Return the (x, y) coordinate for the center point of the cell that contains the specified text.  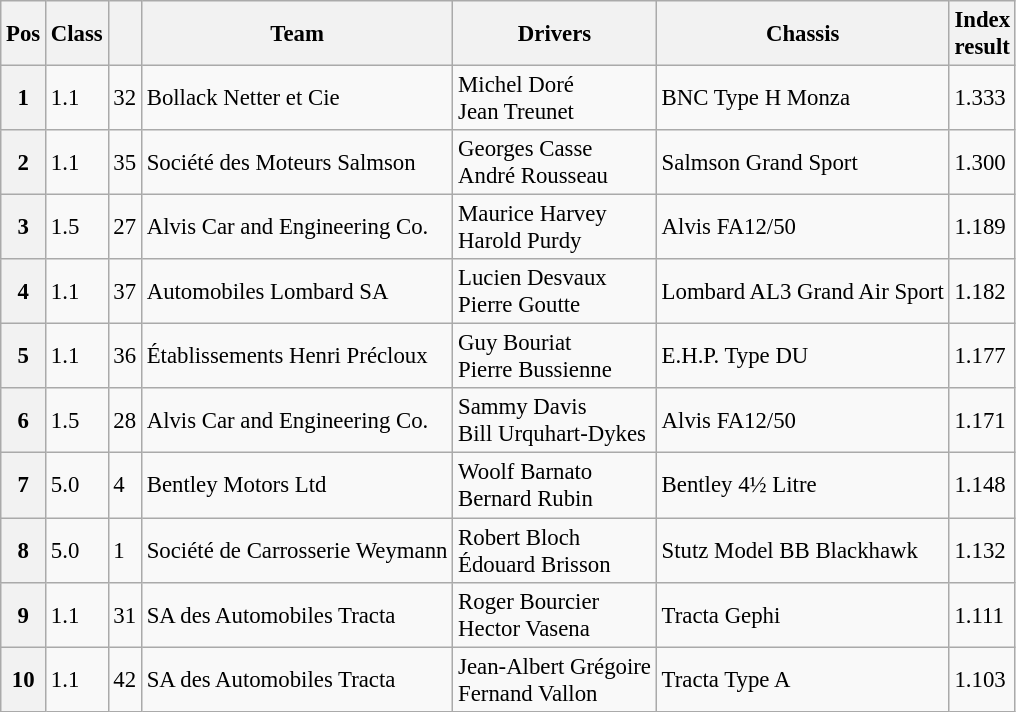
1.182 (982, 292)
9 (24, 614)
1.132 (982, 550)
E.H.P. Type DU (802, 356)
Sammy Davis Bill Urquhart-Dykes (555, 420)
BNC Type H Monza (802, 98)
10 (24, 680)
37 (124, 292)
Bentley 4½ Litre (802, 486)
Robert Bloch Édouard Brisson (555, 550)
7 (24, 486)
Team (296, 34)
Société de Carrosserie Weymann (296, 550)
Lucien Desvaux Pierre Goutte (555, 292)
27 (124, 228)
Woolf Barnato Bernard Rubin (555, 486)
Jean-Albert Grégoire Fernand Vallon (555, 680)
Roger Bourcier Hector Vasena (555, 614)
35 (124, 162)
Georges Casse André Rousseau (555, 162)
6 (24, 420)
Tracta Gephi (802, 614)
Tracta Type A (802, 680)
1.148 (982, 486)
5 (24, 356)
31 (124, 614)
1.300 (982, 162)
32 (124, 98)
2 (24, 162)
3 (24, 228)
Guy Bouriat Pierre Bussienne (555, 356)
Bollack Netter et Cie (296, 98)
Drivers (555, 34)
Stutz Model BB Blackhawk (802, 550)
Lombard AL3 Grand Air Sport (802, 292)
8 (24, 550)
Établissements Henri Précloux (296, 356)
Indexresult (982, 34)
1.333 (982, 98)
Maurice Harvey Harold Purdy (555, 228)
1.177 (982, 356)
Pos (24, 34)
Chassis (802, 34)
Michel Doré Jean Treunet (555, 98)
Salmson Grand Sport (802, 162)
1.111 (982, 614)
Automobiles Lombard SA (296, 292)
Bentley Motors Ltd (296, 486)
Société des Moteurs Salmson (296, 162)
42 (124, 680)
Class (78, 34)
1.103 (982, 680)
1.171 (982, 420)
28 (124, 420)
1.189 (982, 228)
36 (124, 356)
